Output the (X, Y) coordinate of the center of the cell containing the given text.  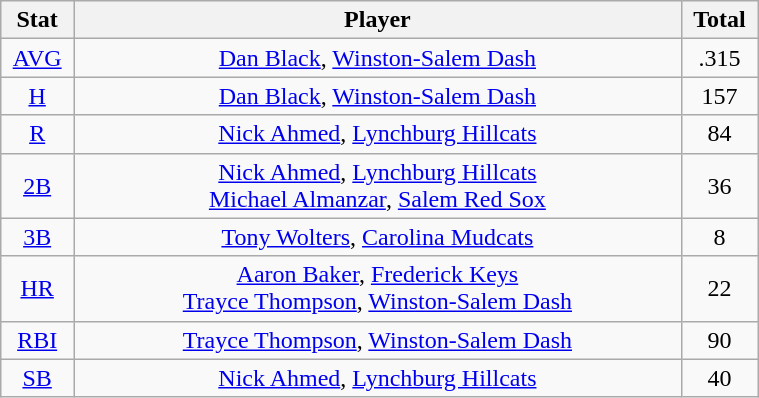
157 (719, 96)
40 (719, 378)
36 (719, 186)
Aaron Baker, Frederick Keys Trayce Thompson, Winston-Salem Dash (378, 288)
2B (38, 186)
RBI (38, 340)
Tony Wolters, Carolina Mudcats (378, 237)
.315 (719, 58)
R (38, 134)
HR (38, 288)
H (38, 96)
Stat (38, 20)
22 (719, 288)
Total (719, 20)
84 (719, 134)
Nick Ahmed, Lynchburg Hillcats Michael Almanzar, Salem Red Sox (378, 186)
SB (38, 378)
Trayce Thompson, Winston-Salem Dash (378, 340)
AVG (38, 58)
Player (378, 20)
3B (38, 237)
8 (719, 237)
90 (719, 340)
